Locate the cell with the specified text and output its [x, y] center coordinate. 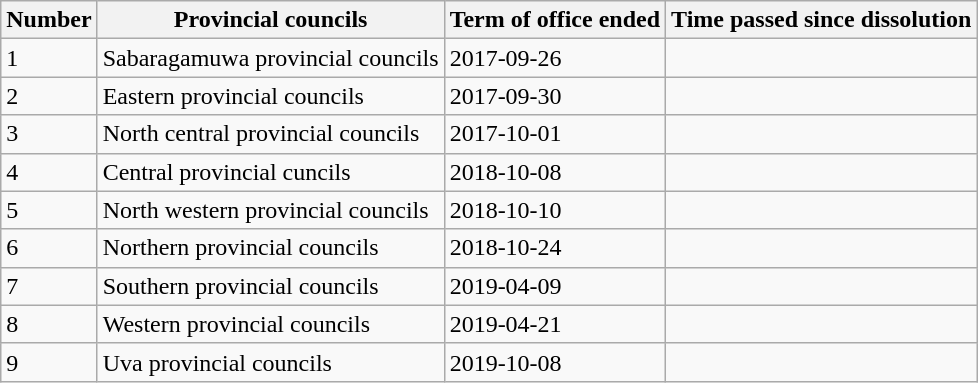
2018-10-10 [554, 210]
7 [49, 286]
9 [49, 362]
Time passed since dissolution [822, 20]
North western provincial councils [270, 210]
2017-09-26 [554, 58]
Eastern provincial councils [270, 96]
Uva provincial councils [270, 362]
North central provincial councils [270, 134]
2017-09-30 [554, 96]
Southern provincial councils [270, 286]
Central provincial cuncils [270, 172]
Sabaragamuwa provincial councils [270, 58]
3 [49, 134]
2019-10-08 [554, 362]
8 [49, 324]
Western provincial councils [270, 324]
Provincial councils [270, 20]
2017-10-01 [554, 134]
2019-04-21 [554, 324]
Northern provincial councils [270, 248]
6 [49, 248]
2018-10-08 [554, 172]
2019-04-09 [554, 286]
1 [49, 58]
2 [49, 96]
Term of office ended [554, 20]
2018-10-24 [554, 248]
Number [49, 20]
4 [49, 172]
5 [49, 210]
